Identify which cell holds the provided text, then report its [X, Y] central coordinate. 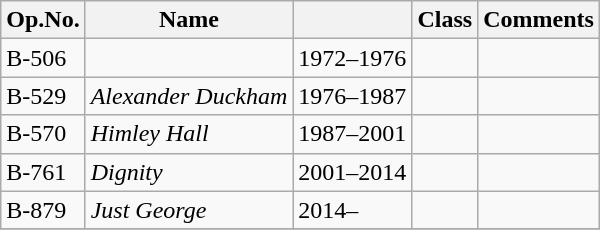
B-570 [43, 134]
B-506 [43, 58]
Op.No. [43, 20]
B-761 [43, 172]
Alexander Duckham [189, 96]
Just George [189, 210]
2001–2014 [352, 172]
Himley Hall [189, 134]
1976–1987 [352, 96]
1972–1976 [352, 58]
Dignity [189, 172]
Comments [539, 20]
B-879 [43, 210]
Class [445, 20]
1987–2001 [352, 134]
B-529 [43, 96]
Name [189, 20]
2014– [352, 210]
